Identify which cell holds the provided text, then report its (X, Y) central coordinate. 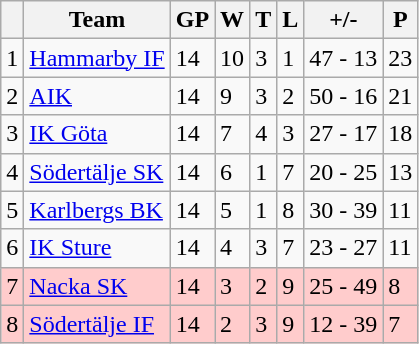
47 - 13 (344, 58)
13 (400, 172)
23 - 27 (344, 248)
20 - 25 (344, 172)
+/- (344, 20)
25 - 49 (344, 286)
21 (400, 96)
18 (400, 134)
L (290, 20)
AIK (97, 96)
IK Göta (97, 134)
Hammarby IF (97, 58)
IK Sture (97, 248)
Nacka SK (97, 286)
W (232, 20)
Södertälje IF (97, 324)
30 - 39 (344, 210)
P (400, 20)
27 - 17 (344, 134)
Södertälje SK (97, 172)
12 - 39 (344, 324)
GP (192, 20)
T (264, 20)
10 (232, 58)
Karlbergs BK (97, 210)
50 - 16 (344, 96)
Team (97, 20)
23 (400, 58)
